Pinpoint the cell where the given text exists, returning its [x, y] midpoint coordinate. 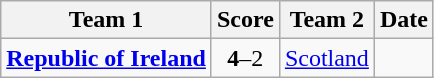
Team 1 [106, 20]
Date [404, 20]
Republic of Ireland [106, 58]
4–2 [245, 58]
Score [245, 20]
Team 2 [326, 20]
Scotland [326, 58]
